Extract the (x, y) coordinate from the center of the cell holding the provided text.  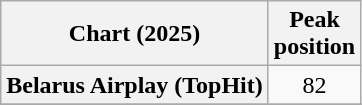
Chart (2025) (135, 34)
Belarus Airplay (TopHit) (135, 85)
Peakposition (314, 34)
82 (314, 85)
